Provide the (X, Y) coordinate of the cell's center where the given text is located.  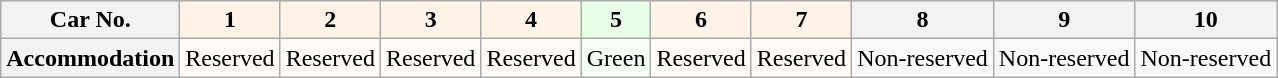
10 (1206, 20)
6 (701, 20)
1 (230, 20)
Car No. (90, 20)
Accommodation (90, 58)
3 (431, 20)
5 (616, 20)
Green (616, 58)
7 (801, 20)
2 (330, 20)
9 (1064, 20)
4 (531, 20)
8 (923, 20)
